Detect which cell encompasses the target text, then output its [x, y] center coordinate. 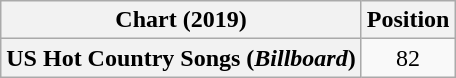
Position [408, 20]
Chart (2019) [181, 20]
82 [408, 58]
US Hot Country Songs (Billboard) [181, 58]
